Capture the cell that displays the provided text and extract its (x, y) central coordinate. 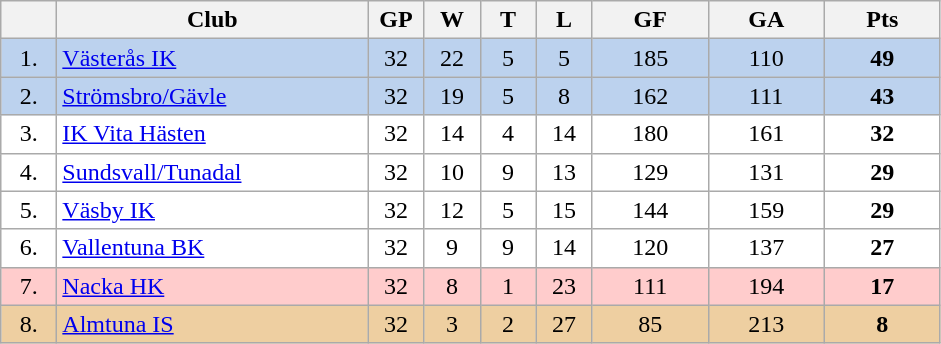
161 (766, 134)
1 (508, 286)
129 (650, 172)
110 (766, 58)
85 (650, 324)
Väsby IK (212, 210)
43 (882, 96)
3. (29, 134)
159 (766, 210)
Almtuna IS (212, 324)
GF (650, 20)
15 (564, 210)
131 (766, 172)
Sundsvall/Tunadal (212, 172)
49 (882, 58)
3 (452, 324)
T (508, 20)
Vallentuna BK (212, 248)
L (564, 20)
194 (766, 286)
Strömsbro/Gävle (212, 96)
22 (452, 58)
23 (564, 286)
13 (564, 172)
120 (650, 248)
1. (29, 58)
GP (396, 20)
19 (452, 96)
180 (650, 134)
162 (650, 96)
6. (29, 248)
Västerås IK (212, 58)
213 (766, 324)
Pts (882, 20)
4 (508, 134)
GA (766, 20)
185 (650, 58)
2 (508, 324)
4. (29, 172)
5. (29, 210)
144 (650, 210)
12 (452, 210)
2. (29, 96)
IK Vita Hästen (212, 134)
10 (452, 172)
Nacka HK (212, 286)
17 (882, 286)
8. (29, 324)
Club (212, 20)
137 (766, 248)
W (452, 20)
7. (29, 286)
